Extract the (X, Y) coordinate from the center of the cell holding the provided text.  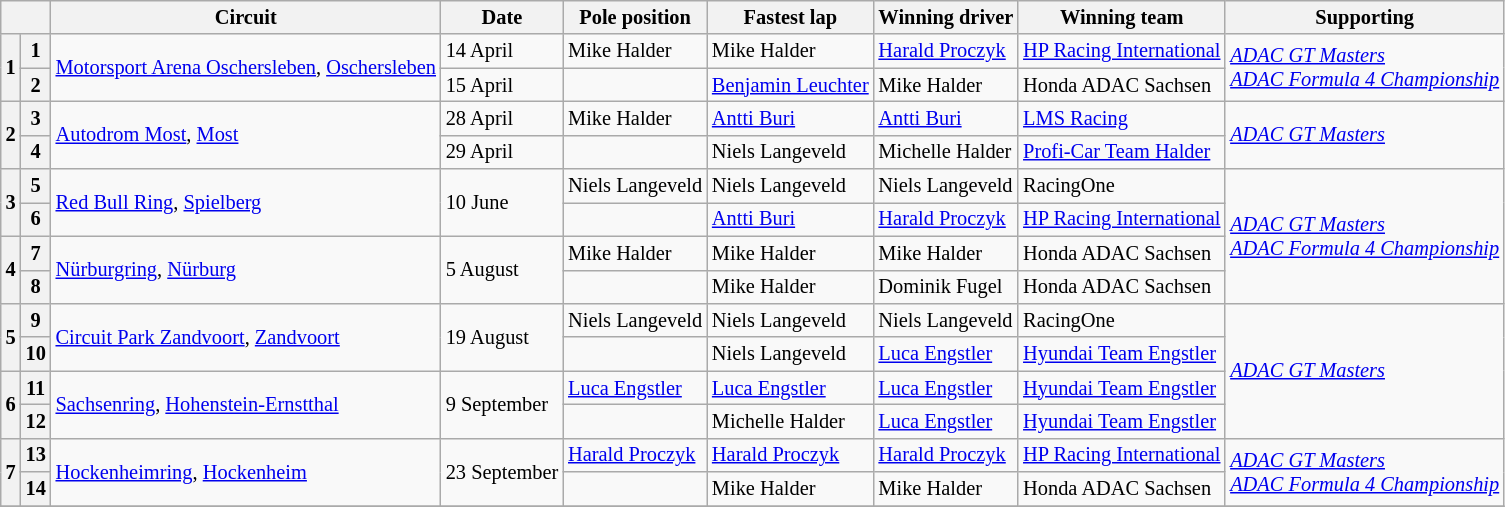
14 (36, 489)
Circuit (246, 17)
Red Bull Ring, Spielberg (246, 202)
10 June (502, 202)
15 April (502, 85)
Winning team (1122, 17)
Winning driver (946, 17)
8 (36, 287)
13 (36, 455)
Date (502, 17)
Pole position (635, 17)
28 April (502, 118)
19 August (502, 336)
12 (36, 421)
9 September (502, 404)
5 August (502, 270)
Dominik Fugel (946, 287)
Fastest lap (790, 17)
10 (36, 354)
23 September (502, 472)
Supporting (1364, 17)
Motorsport Arena Oschersleben, Oschersleben (246, 68)
11 (36, 388)
29 April (502, 152)
Profi-Car Team Halder (1122, 152)
Sachsenring, Hohenstein-Ernstthal (246, 404)
Autodrom Most, Most (246, 134)
14 April (502, 51)
Hockenheimring, Hockenheim (246, 472)
Circuit Park Zandvoort, Zandvoort (246, 336)
Benjamin Leuchter (790, 85)
9 (36, 320)
Nürburgring, Nürburg (246, 270)
LMS Racing (1122, 118)
